Locate the cell with the specified text and output its (x, y) center coordinate. 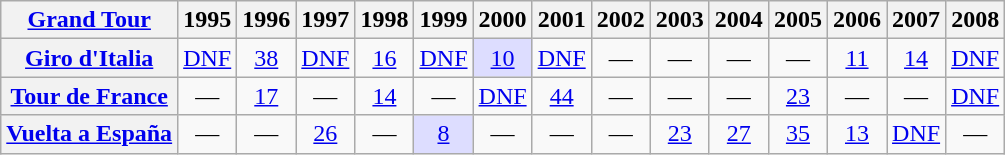
27 (738, 134)
1999 (444, 20)
44 (562, 96)
2004 (738, 20)
16 (384, 58)
1997 (326, 20)
2005 (798, 20)
13 (856, 134)
2007 (916, 20)
35 (798, 134)
2001 (562, 20)
1995 (208, 20)
38 (266, 58)
17 (266, 96)
10 (502, 58)
2003 (680, 20)
11 (856, 58)
1996 (266, 20)
Grand Tour (90, 20)
1998 (384, 20)
2006 (856, 20)
2008 (976, 20)
Giro d'Italia (90, 58)
26 (326, 134)
Vuelta a España (90, 134)
8 (444, 134)
2002 (620, 20)
Tour de France (90, 96)
2000 (502, 20)
